Determine the [X, Y] coordinate at the center of the cell enclosing the given text.  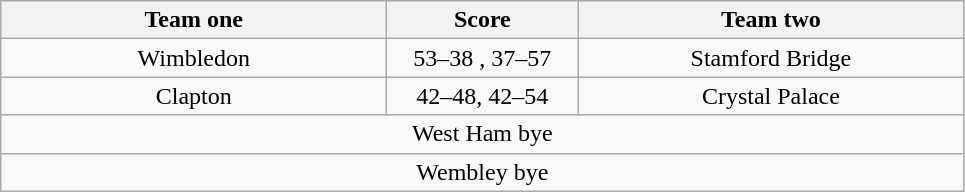
53–38 , 37–57 [482, 58]
Score [482, 20]
West Ham bye [482, 134]
Team one [194, 20]
Stamford Bridge [771, 58]
42–48, 42–54 [482, 96]
Wimbledon [194, 58]
Clapton [194, 96]
Team two [771, 20]
Crystal Palace [771, 96]
Wembley bye [482, 172]
